Return (X, Y) of the center of cell containing provided text 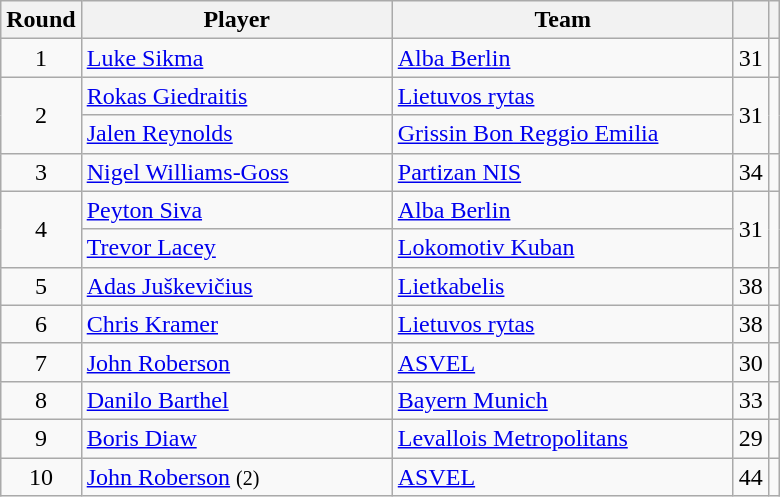
Boris Diaw (236, 438)
3 (41, 172)
John Roberson (2) (236, 477)
Team (562, 20)
John Roberson (236, 362)
Round (41, 20)
33 (750, 400)
8 (41, 400)
Chris Kramer (236, 324)
6 (41, 324)
Lietkabelis (562, 286)
Player (236, 20)
7 (41, 362)
Grissin Bon Reggio Emilia (562, 134)
44 (750, 477)
34 (750, 172)
Partizan NIS (562, 172)
Danilo Barthel (236, 400)
2 (41, 115)
Levallois Metropolitans (562, 438)
Adas Juškevičius (236, 286)
30 (750, 362)
Rokas Giedraitis (236, 96)
Bayern Munich (562, 400)
Nigel Williams-Goss (236, 172)
10 (41, 477)
4 (41, 229)
1 (41, 58)
9 (41, 438)
Lokomotiv Kuban (562, 248)
Trevor Lacey (236, 248)
Peyton Siva (236, 210)
5 (41, 286)
Luke Sikma (236, 58)
Jalen Reynolds (236, 134)
29 (750, 438)
